Determine the [x, y] coordinate at the center of the cell enclosing the given text.  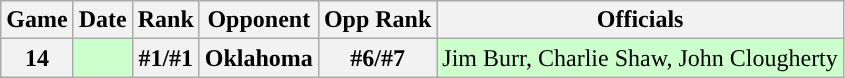
Jim Burr, Charlie Shaw, John Clougherty [640, 58]
#1/#1 [166, 58]
Game [37, 20]
#6/#7 [377, 58]
Date [102, 20]
Oklahoma [258, 58]
14 [37, 58]
Opponent [258, 20]
Officials [640, 20]
Rank [166, 20]
Opp Rank [377, 20]
